Find where the given text appears and provide that cell's center as [x, y] coordinate. 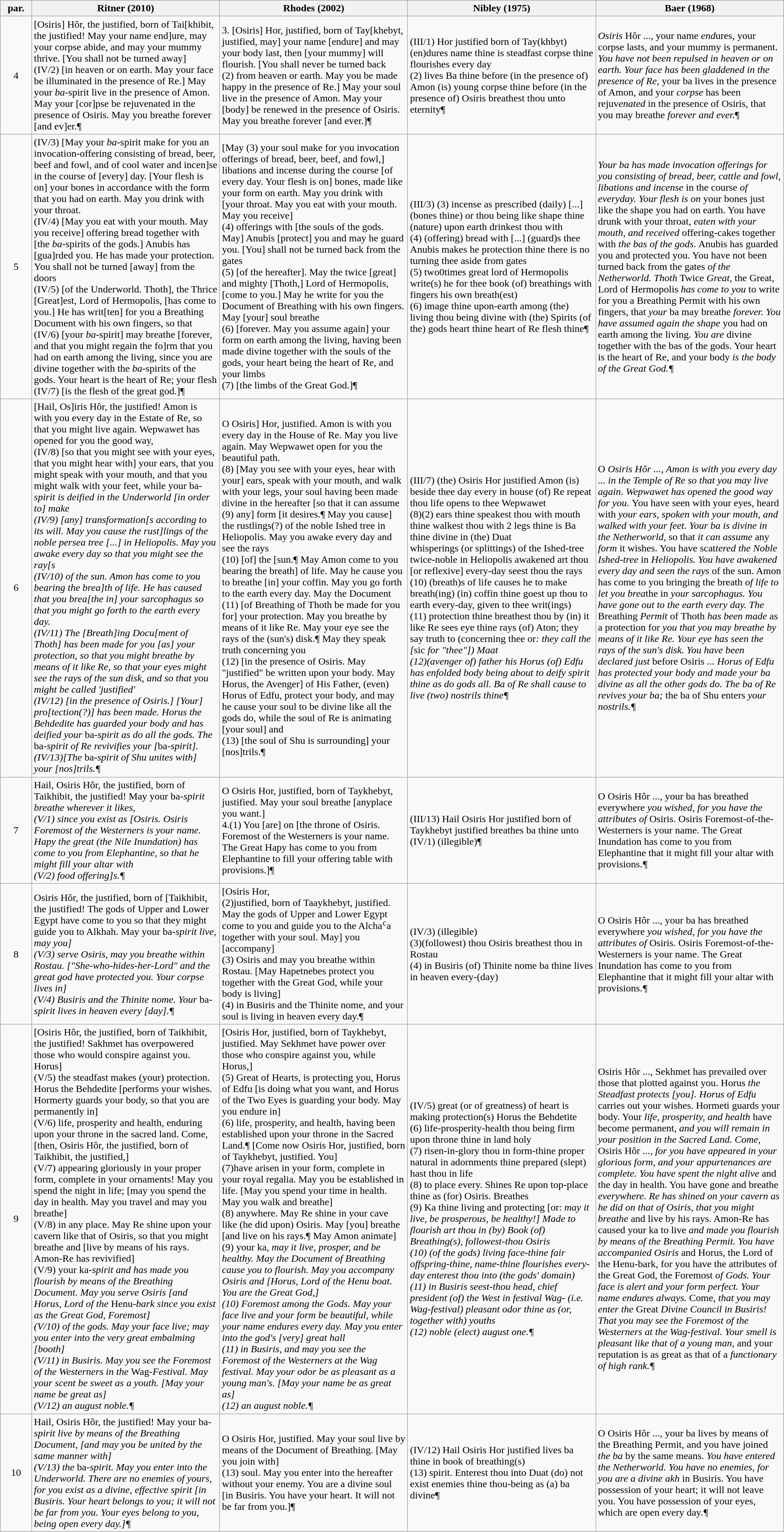
Baer (1968) [689, 8]
5 [16, 267]
7 [16, 830]
9 [16, 1219]
10 [16, 1472]
4 [16, 75]
6 [16, 588]
par. [16, 8]
(III/13) Hail Osiris Hor justified born of Taykhebyt justified breathes ba thine unto (IV/1) (illegible)¶ [502, 830]
Rhodes (2002) [313, 8]
8 [16, 954]
(IV/3) (illegible)(3)(followest) thou Osiris breathest thou in Rostau (4) in Busiris (of) Thinite nome ba thine lives in heaven every-(day) [502, 954]
Nibley (1975) [502, 8]
Ritner (2010) [126, 8]
